Determine the [X, Y] coordinate at the center of the cell enclosing the given text.  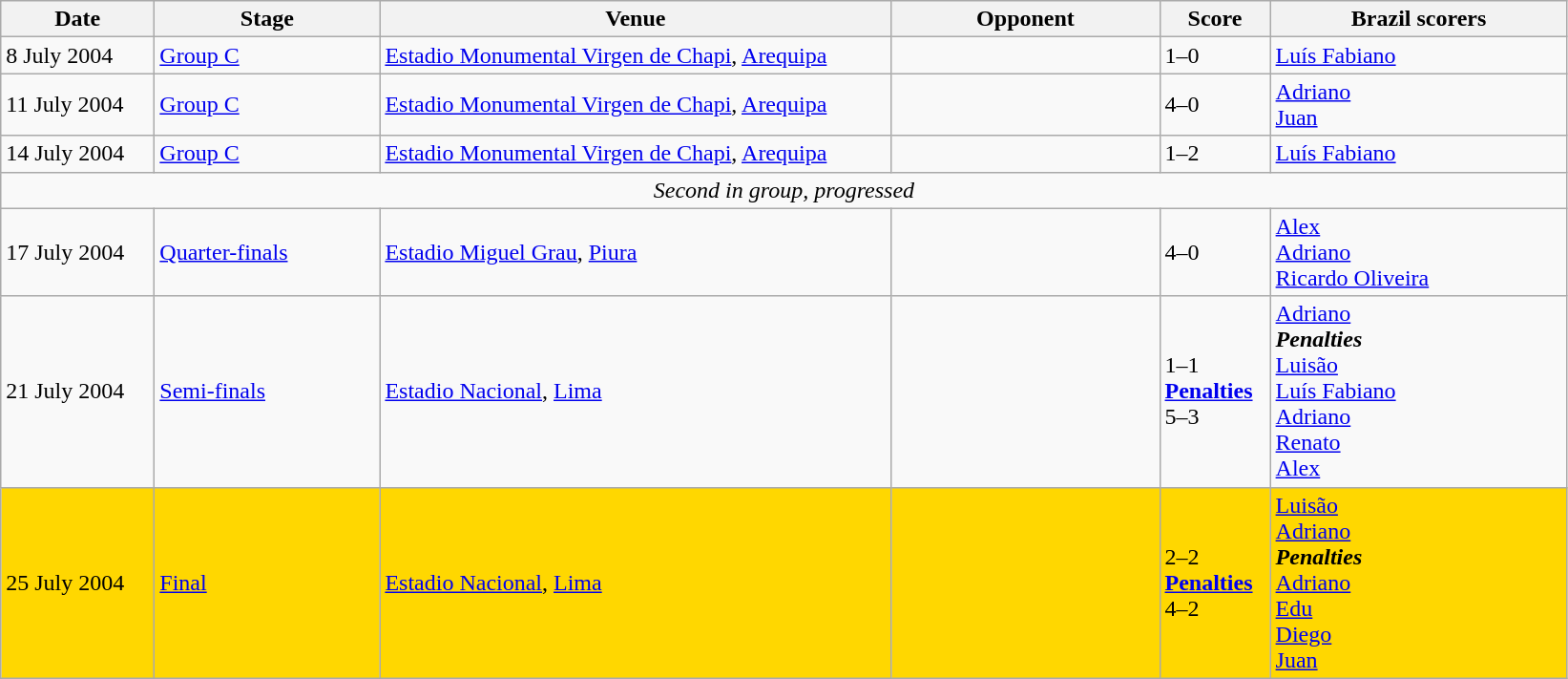
Alex Adriano Ricardo Oliveira [1418, 252]
1–0 [1215, 55]
Opponent [1025, 19]
Venue [636, 19]
Adriano Penalties Luisão Luís Fabiano Adriano Renato Alex [1418, 392]
Second in group, progressed [784, 190]
1–1 Penalties 5–3 [1215, 392]
25 July 2004 [78, 583]
Brazil scorers [1418, 19]
17 July 2004 [78, 252]
Final [267, 583]
Adriano Juan [1418, 105]
8 July 2004 [78, 55]
Quarter-finals [267, 252]
2–2 Penalties 4–2 [1215, 583]
Stage [267, 19]
21 July 2004 [78, 392]
Score [1215, 19]
Date [78, 19]
14 July 2004 [78, 154]
1–2 [1215, 154]
Luisão Adriano Penalties Adriano Edu Diego Juan [1418, 583]
Estadio Miguel Grau, Piura [636, 252]
11 July 2004 [78, 105]
Semi-finals [267, 392]
